Locate the cell with the specified text and output its [X, Y] center coordinate. 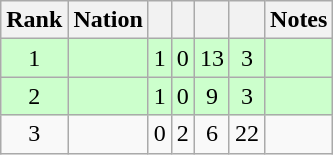
9 [212, 96]
Rank [34, 20]
Notes [299, 20]
6 [212, 134]
Nation [108, 20]
22 [246, 134]
13 [212, 58]
